Identify which cell holds the provided text, then report its [x, y] central coordinate. 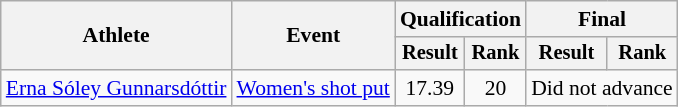
Final [602, 19]
Athlete [116, 36]
Erna Sóley Gunnarsdóttir [116, 88]
Women's shot put [312, 88]
Qualification [460, 19]
Did not advance [602, 88]
20 [496, 88]
Event [312, 36]
17.39 [430, 88]
